Output the [x, y] coordinate of the center of the cell containing the given text.  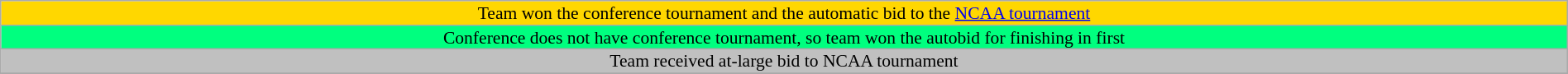
Conference does not have conference tournament, so team won the autobid for finishing in first [784, 38]
Team won the conference tournament and the automatic bid to the NCAA tournament [784, 13]
Team received at-large bid to NCAA tournament [784, 62]
